Identify which cell holds the provided text, then report its [X, Y] central coordinate. 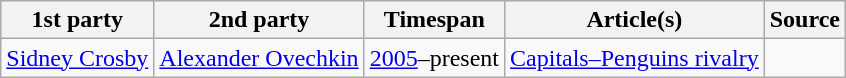
Timespan [434, 20]
2005–present [434, 58]
Sidney Crosby [78, 58]
2nd party [259, 20]
Source [804, 20]
Alexander Ovechkin [259, 58]
Article(s) [635, 20]
Capitals–Penguins rivalry [635, 58]
1st party [78, 20]
